Find where the given text appears and provide that cell's center as (x, y) coordinate. 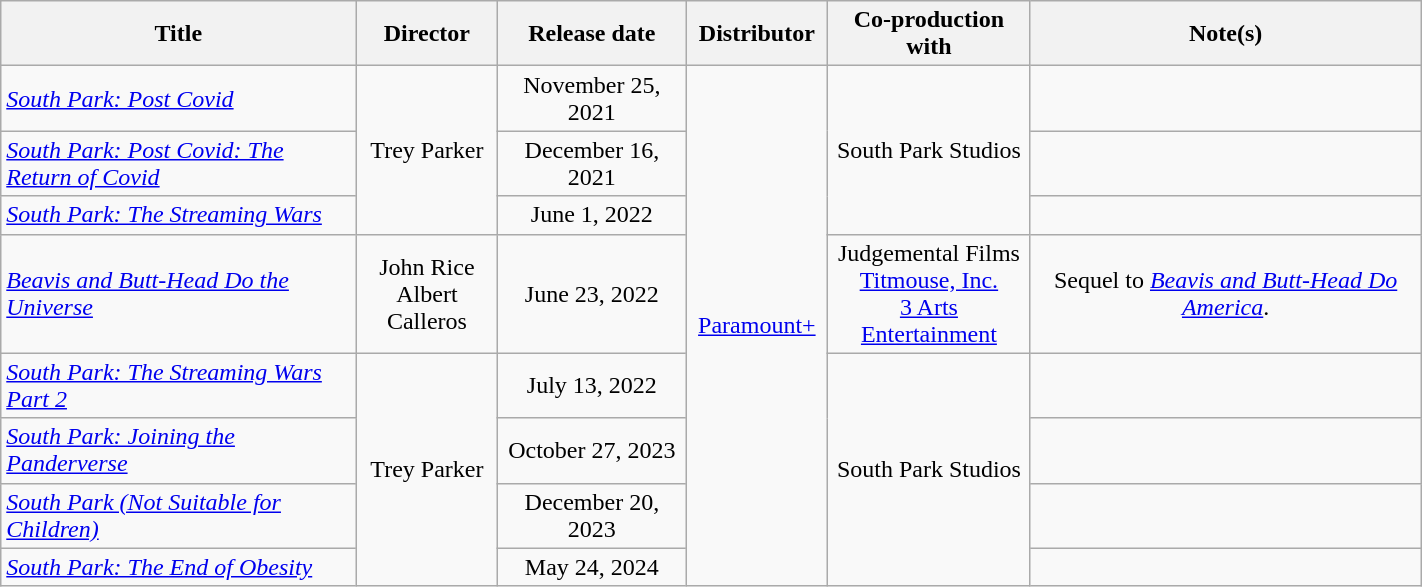
June 23, 2022 (592, 294)
Co-production with (929, 34)
Note(s) (1226, 34)
December 20, 2023 (592, 516)
South Park: The End of Obesity (178, 567)
November 25, 2021 (592, 98)
December 16, 2021 (592, 164)
Distributor (757, 34)
Beavis and Butt-Head Do the Universe (178, 294)
John RiceAlbert Calleros (427, 294)
South Park: Joining the Panderverse (178, 450)
South Park (Not Suitable for Children) (178, 516)
South Park: The Streaming Wars Part 2 (178, 386)
May 24, 2024 (592, 567)
June 1, 2022 (592, 215)
Director (427, 34)
Sequel to Beavis and Butt-Head Do America. (1226, 294)
South Park: Post Covid (178, 98)
Title (178, 34)
Paramount+ (757, 326)
Judgemental FilmsTitmouse, Inc.3 Arts Entertainment (929, 294)
South Park: Post Covid: The Return of Covid (178, 164)
Release date (592, 34)
South Park: The Streaming Wars (178, 215)
July 13, 2022 (592, 386)
October 27, 2023 (592, 450)
